Locate the cell with the specified text and output its (X, Y) center coordinate. 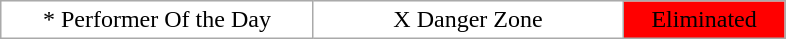
X Danger Zone (468, 20)
* Performer Of the Day (156, 20)
Eliminated (704, 20)
